Capture the cell that displays the provided text and extract its (X, Y) central coordinate. 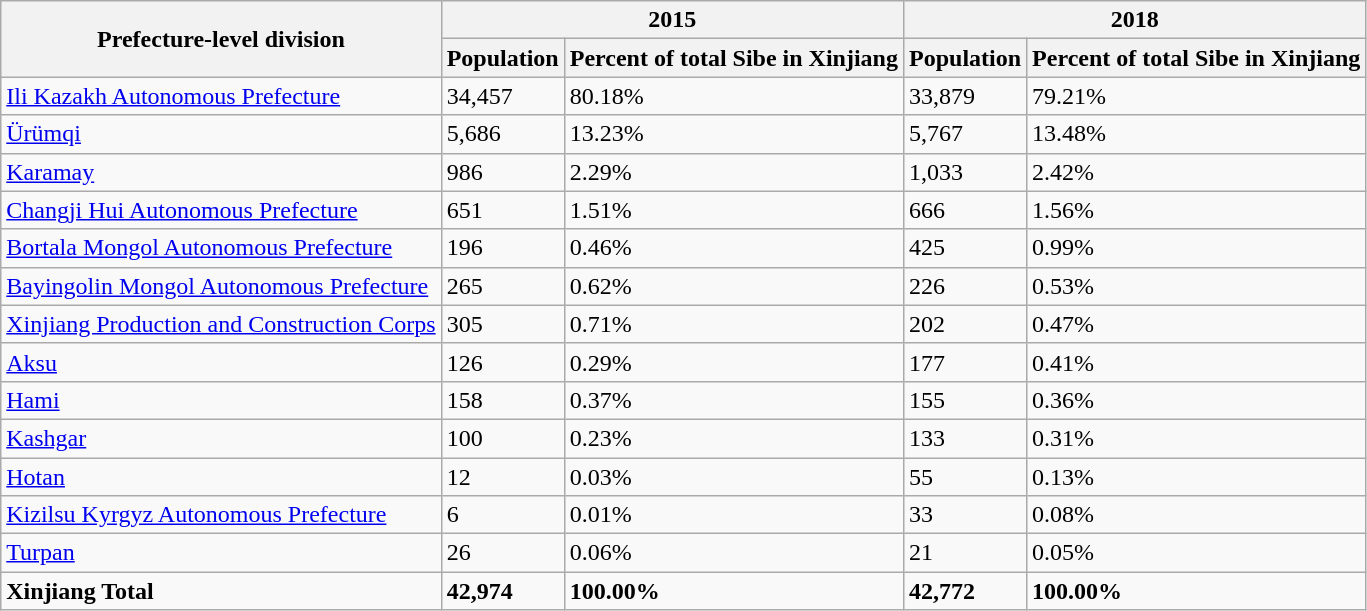
21 (964, 553)
651 (502, 210)
202 (964, 324)
33,879 (964, 96)
42,772 (964, 591)
Ürümqi (221, 134)
1.56% (1196, 210)
Xinjiang Production and Construction Corps (221, 324)
6 (502, 515)
13.23% (734, 134)
55 (964, 477)
305 (502, 324)
0.36% (1196, 400)
2018 (1134, 20)
Kashgar (221, 438)
155 (964, 400)
0.31% (1196, 438)
100 (502, 438)
0.47% (1196, 324)
Hotan (221, 477)
Bayingolin Mongol Autonomous Prefecture (221, 286)
13.48% (1196, 134)
Turpan (221, 553)
0.46% (734, 248)
196 (502, 248)
Bortala Mongol Autonomous Prefecture (221, 248)
Changji Hui Autonomous Prefecture (221, 210)
0.71% (734, 324)
265 (502, 286)
0.99% (1196, 248)
0.13% (1196, 477)
0.06% (734, 553)
1,033 (964, 172)
226 (964, 286)
133 (964, 438)
0.03% (734, 477)
0.01% (734, 515)
986 (502, 172)
Karamay (221, 172)
0.53% (1196, 286)
0.29% (734, 362)
Aksu (221, 362)
0.08% (1196, 515)
666 (964, 210)
26 (502, 553)
79.21% (1196, 96)
5,767 (964, 134)
0.62% (734, 286)
Prefecture-level division (221, 39)
80.18% (734, 96)
34,457 (502, 96)
5,686 (502, 134)
425 (964, 248)
2.29% (734, 172)
Ili Kazakh Autonomous Prefecture (221, 96)
0.37% (734, 400)
0.05% (1196, 553)
158 (502, 400)
Xinjiang Total (221, 591)
2015 (672, 20)
0.41% (1196, 362)
2.42% (1196, 172)
Hami (221, 400)
12 (502, 477)
33 (964, 515)
126 (502, 362)
0.23% (734, 438)
177 (964, 362)
42,974 (502, 591)
1.51% (734, 210)
Kizilsu Kyrgyz Autonomous Prefecture (221, 515)
